Locate the cell with the specified text and output its [X, Y] center coordinate. 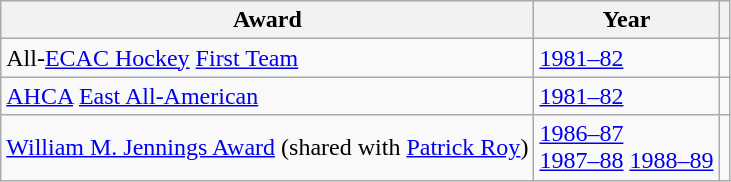
Award [268, 20]
AHCA East All-American [268, 96]
William M. Jennings Award (shared with Patrick Roy) [268, 148]
1986–871987–88 1988–89 [626, 148]
Year [626, 20]
All-ECAC Hockey First Team [268, 58]
